Determine the [x, y] coordinate at the center of the cell enclosing the given text.  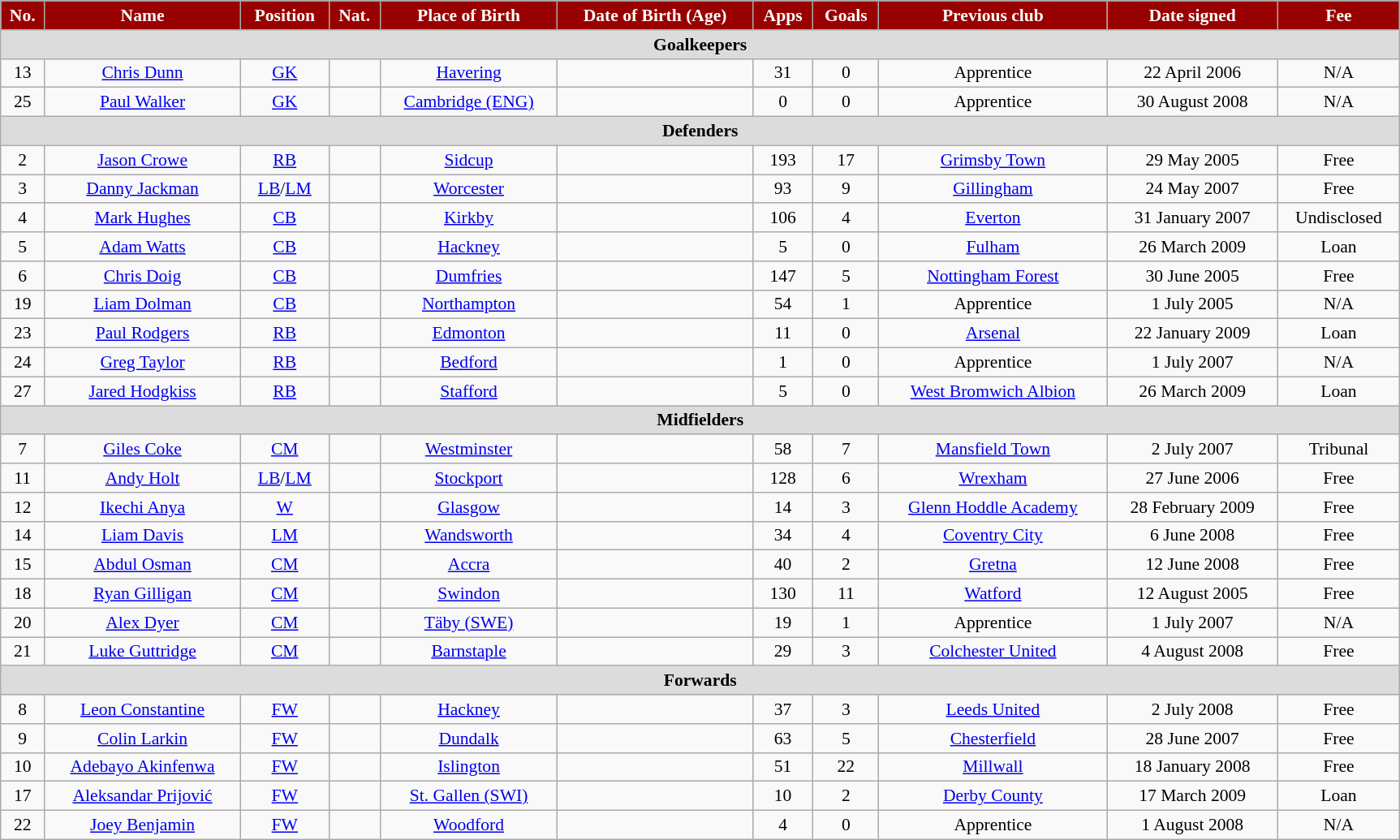
128 [782, 478]
27 [23, 391]
Adebayo Akinfenwa [143, 767]
Millwall [993, 767]
Woodford [469, 825]
Defenders [700, 131]
2 July 2007 [1192, 450]
Danny Jackman [143, 189]
13 [23, 73]
Northampton [469, 304]
Apps [782, 15]
15 [23, 565]
Glenn Hoddle Academy [993, 507]
Swindon [469, 594]
Date of Birth (Age) [655, 15]
No. [23, 15]
28 June 2007 [1192, 739]
Dundalk [469, 739]
4 August 2008 [1192, 652]
Alex Dyer [143, 622]
Worcester [469, 189]
22 April 2006 [1192, 73]
W [284, 507]
Mansfield Town [993, 450]
Stockport [469, 478]
31 [782, 73]
Grimsby Town [993, 160]
28 February 2009 [1192, 507]
1 August 2008 [1192, 825]
Nat. [354, 15]
Colin Larkin [143, 739]
29 [782, 652]
Luke Guttridge [143, 652]
Abdul Osman [143, 565]
Gillingham [993, 189]
51 [782, 767]
Joey Benjamin [143, 825]
Täby (SWE) [469, 622]
Cambridge (ENG) [469, 102]
Paul Walker [143, 102]
Andy Holt [143, 478]
Place of Birth [469, 15]
Stafford [469, 391]
Derby County [993, 796]
Adam Watts [143, 247]
Fee [1338, 15]
Paul Rodgers [143, 334]
Edmonton [469, 334]
20 [23, 622]
Chris Doig [143, 276]
37 [782, 709]
Sidcup [469, 160]
25 [23, 102]
Goalkeepers [700, 45]
Leon Constantine [143, 709]
Wandsworth [469, 536]
54 [782, 304]
St. Gallen (SWI) [469, 796]
West Bromwich Albion [993, 391]
2 July 2008 [1192, 709]
Fulham [993, 247]
Arsenal [993, 334]
130 [782, 594]
Westminster [469, 450]
12 June 2008 [1192, 565]
Glasgow [469, 507]
Jason Crowe [143, 160]
Kirkby [469, 218]
Chesterfield [993, 739]
193 [782, 160]
Watford [993, 594]
31 January 2007 [1192, 218]
Liam Davis [143, 536]
Wrexham [993, 478]
23 [23, 334]
Mark Hughes [143, 218]
Ryan Gilligan [143, 594]
63 [782, 739]
18 [23, 594]
Ikechi Anya [143, 507]
Forwards [700, 681]
34 [782, 536]
12 August 2005 [1192, 594]
93 [782, 189]
29 May 2005 [1192, 160]
1 July 2005 [1192, 304]
Midfielders [700, 420]
18 January 2008 [1192, 767]
Barnstaple [469, 652]
LM [284, 536]
8 [23, 709]
27 June 2006 [1192, 478]
30 June 2005 [1192, 276]
Liam Dolman [143, 304]
147 [782, 276]
22 January 2009 [1192, 334]
30 August 2008 [1192, 102]
Aleksandar Prijović [143, 796]
24 May 2007 [1192, 189]
21 [23, 652]
Undisclosed [1338, 218]
Coventry City [993, 536]
Position [284, 15]
17 March 2009 [1192, 796]
Previous club [993, 15]
24 [23, 363]
Name [143, 15]
Giles Coke [143, 450]
Leeds United [993, 709]
Colchester United [993, 652]
Dumfries [469, 276]
Date signed [1192, 15]
Jared Hodgkiss [143, 391]
58 [782, 450]
12 [23, 507]
Nottingham Forest [993, 276]
Everton [993, 218]
Bedford [469, 363]
Chris Dunn [143, 73]
Gretna [993, 565]
Tribunal [1338, 450]
6 June 2008 [1192, 536]
Goals [846, 15]
Greg Taylor [143, 363]
Islington [469, 767]
Accra [469, 565]
40 [782, 565]
Havering [469, 73]
106 [782, 218]
